Provide the (X, Y) coordinate of the cell's center where the given text is located.  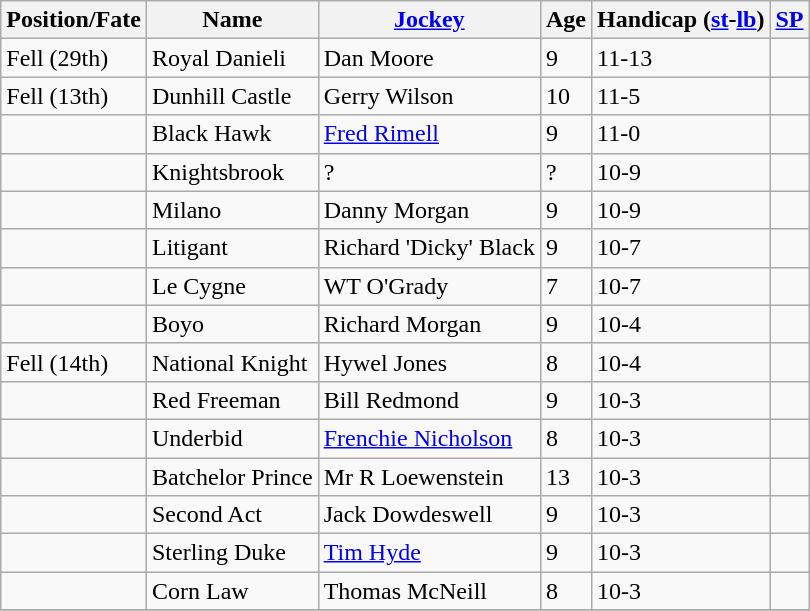
13 (566, 477)
National Knight (232, 362)
SP (790, 20)
Age (566, 20)
Sterling Duke (232, 553)
Danny Morgan (429, 210)
WT O'Grady (429, 286)
Hywel Jones (429, 362)
Position/Fate (74, 20)
Jack Dowdeswell (429, 515)
Boyo (232, 324)
Bill Redmond (429, 400)
Name (232, 20)
Richard 'Dicky' Black (429, 248)
Royal Danieli (232, 58)
Fell (29th) (74, 58)
Fell (13th) (74, 96)
11-5 (681, 96)
Gerry Wilson (429, 96)
Mr R Loewenstein (429, 477)
10 (566, 96)
Milano (232, 210)
Tim Hyde (429, 553)
Richard Morgan (429, 324)
Thomas McNeill (429, 591)
Second Act (232, 515)
Fred Rimell (429, 134)
Black Hawk (232, 134)
Red Freeman (232, 400)
Litigant (232, 248)
Fell (14th) (74, 362)
Handicap (st-lb) (681, 20)
Dunhill Castle (232, 96)
Corn Law (232, 591)
Underbid (232, 438)
Knightsbrook (232, 172)
7 (566, 286)
Batchelor Prince (232, 477)
11-0 (681, 134)
Frenchie Nicholson (429, 438)
Le Cygne (232, 286)
Dan Moore (429, 58)
11-13 (681, 58)
Jockey (429, 20)
